Determine the [X, Y] coordinate at the center of the cell enclosing the given text.  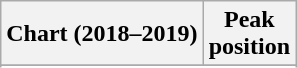
Chart (2018–2019) [102, 34]
Peakposition [249, 34]
